Capture the cell that displays the provided text and extract its (X, Y) central coordinate. 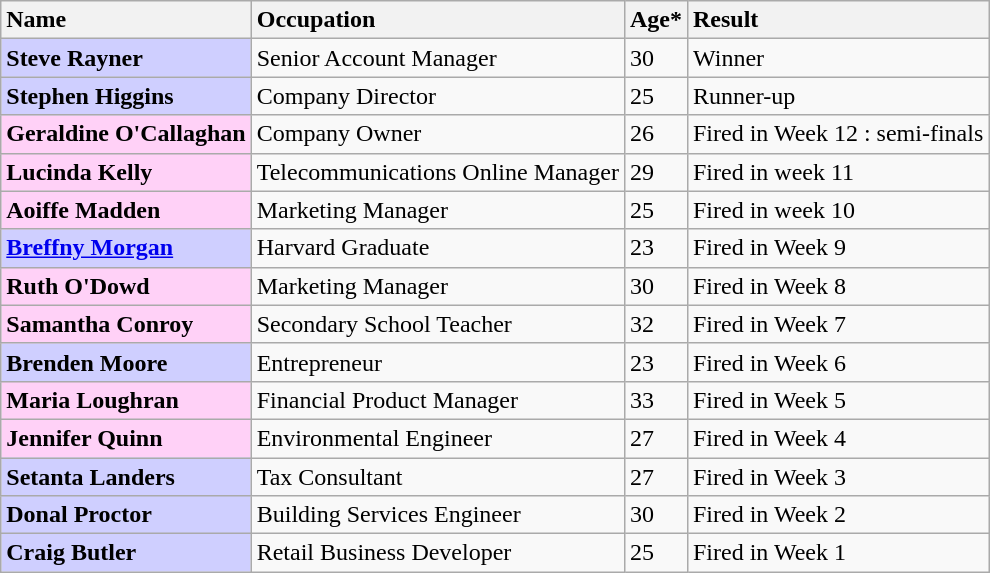
Steve Rayner (126, 58)
Fired in Week 3 (838, 477)
Financial Product Manager (438, 400)
Fired in Week 5 (838, 400)
Fired in Week 12 : semi-finals (838, 134)
Telecommunications Online Manager (438, 172)
Ruth O'Dowd (126, 286)
Fired in Week 9 (838, 248)
Samantha Conroy (126, 324)
Senior Account Manager (438, 58)
Fired in week 11 (838, 172)
Lucinda Kelly (126, 172)
26 (656, 134)
Fired in Week 1 (838, 553)
Occupation (438, 20)
Retail Business Developer (438, 553)
Runner-up (838, 96)
Building Services Engineer (438, 515)
Brenden Moore (126, 362)
Secondary School Teacher (438, 324)
29 (656, 172)
Geraldine O'Callaghan (126, 134)
Breffny Morgan (126, 248)
Aoiffe Madden (126, 210)
32 (656, 324)
Donal Proctor (126, 515)
Fired in Week 8 (838, 286)
Entrepreneur (438, 362)
Company Director (438, 96)
Tax Consultant (438, 477)
Stephen Higgins (126, 96)
Age* (656, 20)
Craig Butler (126, 553)
Result (838, 20)
Fired in week 10 (838, 210)
Name (126, 20)
Fired in Week 2 (838, 515)
Setanta Landers (126, 477)
Fired in Week 4 (838, 438)
33 (656, 400)
Maria Loughran (126, 400)
Company Owner (438, 134)
Environmental Engineer (438, 438)
Fired in Week 7 (838, 324)
Jennifer Quinn (126, 438)
Fired in Week 6 (838, 362)
Winner (838, 58)
Harvard Graduate (438, 248)
